Find where the given text appears and provide that cell's center as (X, Y) coordinate. 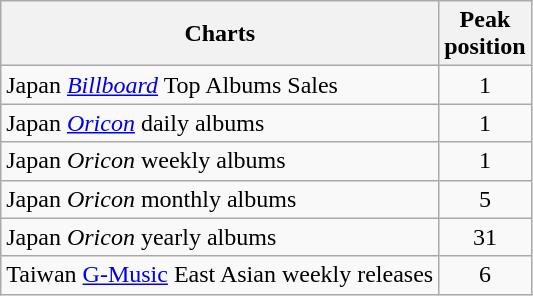
5 (485, 199)
31 (485, 237)
Japan Billboard Top Albums Sales (220, 85)
Japan Oricon weekly albums (220, 161)
Taiwan G-Music East Asian weekly releases (220, 275)
Japan Oricon yearly albums (220, 237)
6 (485, 275)
Japan Oricon daily albums (220, 123)
Japan Oricon monthly albums (220, 199)
Peakposition (485, 34)
Charts (220, 34)
